Find where the given text appears and provide that cell's center as (X, Y) coordinate. 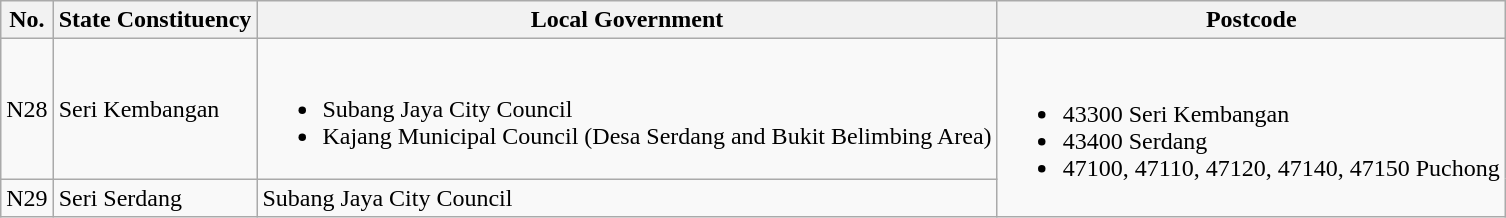
N28 (27, 109)
N29 (27, 198)
Local Government (627, 20)
Subang Jaya City Council (627, 198)
Seri Kembangan (155, 109)
Postcode (1251, 20)
43300 Seri Kembangan43400 Serdang47100, 47110, 47120, 47140, 47150 Puchong (1251, 128)
State Constituency (155, 20)
Seri Serdang (155, 198)
No. (27, 20)
Subang Jaya City CouncilKajang Municipal Council (Desa Serdang and Bukit Belimbing Area) (627, 109)
